Return the [x, y] coordinate for the center point of the cell that contains the specified text.  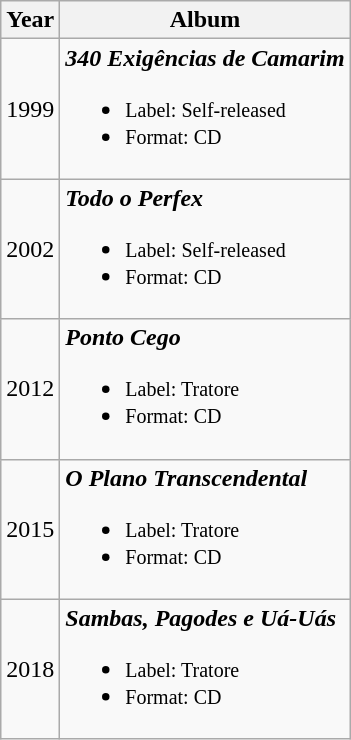
2015 [30, 529]
2018 [30, 669]
Todo o PerfexLabel: Self-releasedFormat: CD [205, 249]
Year [30, 20]
1999 [30, 109]
Sambas, Pagodes e Uá-UásLabel: TratoreFormat: CD [205, 669]
O Plano TranscendentalLabel: TratoreFormat: CD [205, 529]
2002 [30, 249]
2012 [30, 389]
Ponto CegoLabel: TratoreFormat: CD [205, 389]
Album [205, 20]
340 Exigências de CamarimLabel: Self-releasedFormat: CD [205, 109]
